Detect which cell encompasses the target text, then output its [x, y] center coordinate. 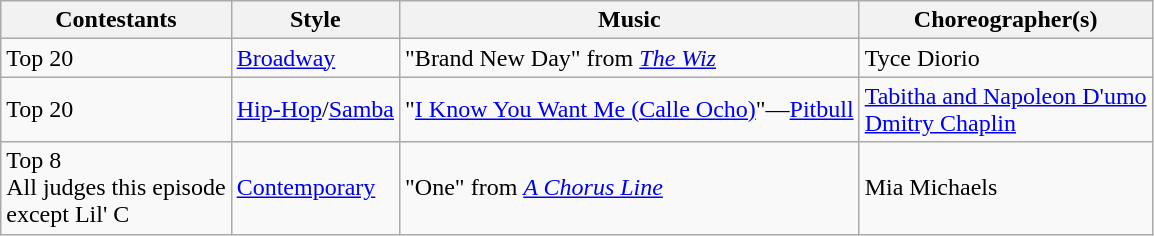
"One" from A Chorus Line [630, 188]
Tabitha and Napoleon D'umoDmitry Chaplin [1006, 110]
"Brand New Day" from The Wiz [630, 58]
Choreographer(s) [1006, 20]
Mia Michaels [1006, 188]
"I Know You Want Me (Calle Ocho)"—Pitbull [630, 110]
Contemporary [315, 188]
Style [315, 20]
Top 8All judges this episodeexcept Lil' C [116, 188]
Music [630, 20]
Tyce Diorio [1006, 58]
Contestants [116, 20]
Broadway [315, 58]
Hip-Hop/Samba [315, 110]
